Detect which cell encompasses the target text, then output its [x, y] center coordinate. 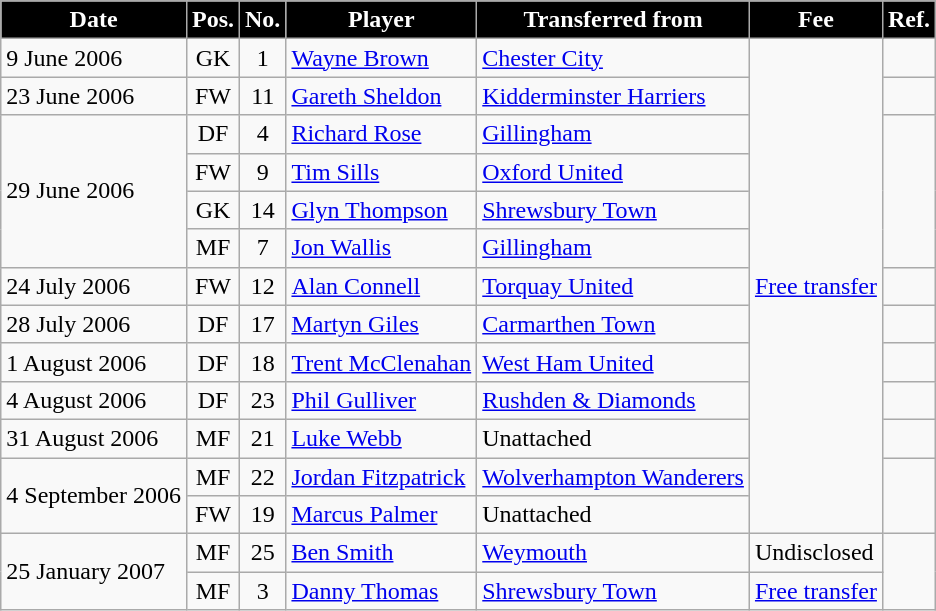
29 June 2006 [94, 191]
31 August 2006 [94, 438]
3 [263, 591]
21 [263, 438]
4 August 2006 [94, 400]
23 [263, 400]
1 [263, 58]
9 [263, 172]
7 [263, 248]
Carmarthen Town [614, 324]
Weymouth [614, 553]
Gareth Sheldon [382, 96]
Rushden & Diamonds [614, 400]
Ben Smith [382, 553]
Marcus Palmer [382, 515]
19 [263, 515]
22 [263, 477]
Transferred from [614, 20]
12 [263, 286]
Glyn Thompson [382, 210]
Tim Sills [382, 172]
24 July 2006 [94, 286]
Danny Thomas [382, 591]
Pos. [212, 20]
Fee [816, 20]
1 August 2006 [94, 362]
Kidderminster Harriers [614, 96]
No. [263, 20]
23 June 2006 [94, 96]
Date [94, 20]
28 July 2006 [94, 324]
Trent McClenahan [382, 362]
Wolverhampton Wanderers [614, 477]
Ref. [908, 20]
Oxford United [614, 172]
25 January 2007 [94, 572]
4 September 2006 [94, 496]
Luke Webb [382, 438]
17 [263, 324]
9 June 2006 [94, 58]
Jordan Fitzpatrick [382, 477]
18 [263, 362]
Undisclosed [816, 553]
Chester City [614, 58]
25 [263, 553]
4 [263, 134]
Alan Connell [382, 286]
Richard Rose [382, 134]
14 [263, 210]
Jon Wallis [382, 248]
Wayne Brown [382, 58]
11 [263, 96]
West Ham United [614, 362]
Martyn Giles [382, 324]
Phil Gulliver [382, 400]
Torquay United [614, 286]
Player [382, 20]
